Scan for the cell matching the given text and deliver its (X, Y) coordinate at center. 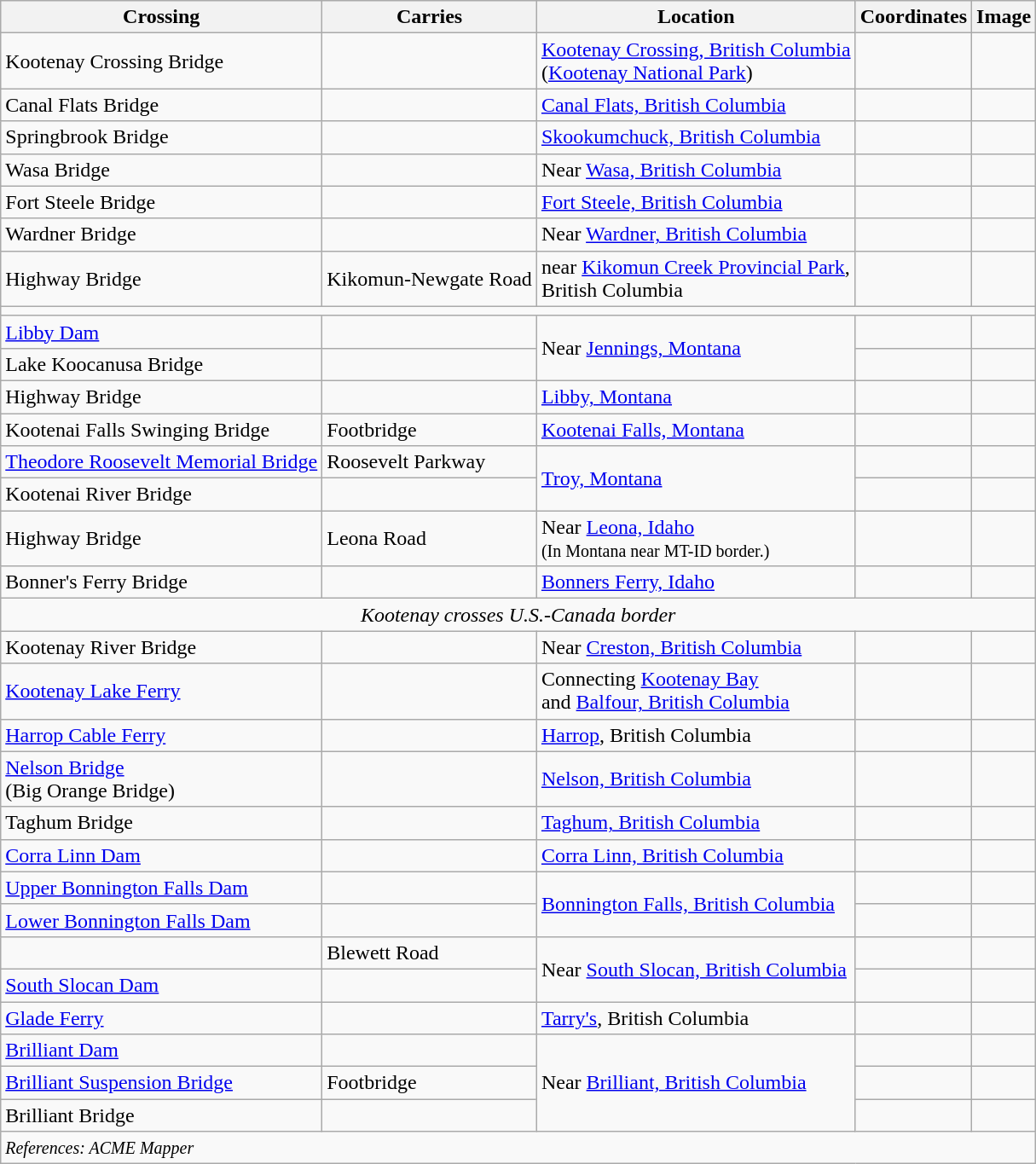
Nelson Bridge(Big Orange Bridge) (162, 779)
Libby, Montana (696, 397)
Near Wardner, British Columbia (696, 235)
Crossing (162, 17)
Upper Bonnington Falls Dam (162, 888)
Brilliant Bridge (162, 1115)
Leona Road (430, 539)
Bonner's Ferry Bridge (162, 582)
Nelson, British Columbia (696, 779)
Kootenay Crossing Bridge (162, 61)
South Slocan Dam (162, 985)
Kikomun-Newgate Road (430, 278)
near Kikomun Creek Provincial Park,British Columbia (696, 278)
Theodore Roosevelt Memorial Bridge (162, 462)
Brilliant Dam (162, 1051)
Fort Steele Bridge (162, 202)
Near South Slocan, British Columbia (696, 969)
Skookumchuck, British Columbia (696, 137)
Near Jennings, Montana (696, 348)
Canal Flats Bridge (162, 105)
Wardner Bridge (162, 235)
Tarry's, British Columbia (696, 1017)
Corra Linn, British Columbia (696, 855)
Near Creston, British Columbia (696, 647)
Taghum, British Columbia (696, 823)
Blewett Road (430, 953)
Troy, Montana (696, 478)
Springbrook Bridge (162, 137)
Near Leona, Idaho(In Montana near MT-ID border.) (696, 539)
Connecting Kootenay Bayand Balfour, British Columbia (696, 691)
Canal Flats, British Columbia (696, 105)
Taghum Bridge (162, 823)
Coordinates (913, 17)
Brilliant Suspension Bridge (162, 1083)
Near Wasa, British Columbia (696, 170)
Corra Linn Dam (162, 855)
Lower Bonnington Falls Dam (162, 920)
Bonners Ferry, Idaho (696, 582)
Kootenay crosses U.S.-Canada border (518, 615)
Kootenay Lake Ferry (162, 691)
Harrop, British Columbia (696, 735)
Near Brilliant, British Columbia (696, 1083)
Kootenai Falls Swinging Bridge (162, 429)
Carries (430, 17)
Kootenai River Bridge (162, 495)
Roosevelt Parkway (430, 462)
Harrop Cable Ferry (162, 735)
Lake Koocanusa Bridge (162, 364)
Kootenay Crossing, British Columbia(Kootenay National Park) (696, 61)
References: ACME Mapper (518, 1148)
Wasa Bridge (162, 170)
Location (696, 17)
Image (1004, 17)
Kootenai Falls, Montana (696, 429)
Fort Steele, British Columbia (696, 202)
Glade Ferry (162, 1017)
Bonnington Falls, British Columbia (696, 904)
Kootenay River Bridge (162, 647)
Libby Dam (162, 332)
